Determine the [x, y] coordinate at the center of the cell enclosing the given text.  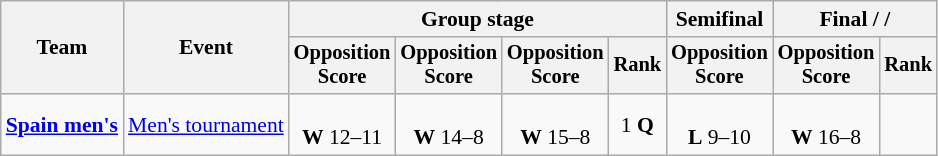
Men's tournament [206, 124]
Group stage [478, 19]
Final / / [855, 19]
Event [206, 48]
Semifinal [720, 19]
L 9–10 [720, 124]
W 16–8 [826, 124]
Team [62, 48]
W 14–8 [448, 124]
W 12–11 [342, 124]
1 Q [638, 124]
W 15–8 [556, 124]
Spain men's [62, 124]
